Search for the cell housing the specified text and yield its (x, y) center coordinate. 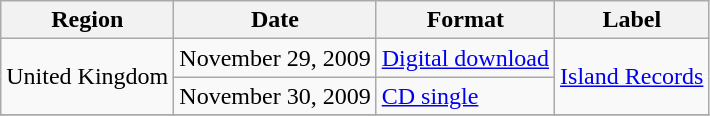
Date (275, 20)
Label (632, 20)
Format (465, 20)
Region (88, 20)
United Kingdom (88, 77)
CD single (465, 96)
Island Records (632, 77)
Digital download (465, 58)
November 29, 2009 (275, 58)
November 30, 2009 (275, 96)
